Output the (x, y) coordinate of the center of the cell containing the given text.  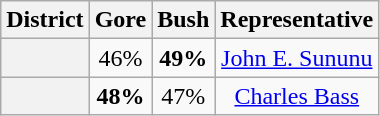
49% (184, 58)
46% (120, 58)
Gore (120, 20)
District (45, 20)
47% (184, 96)
John E. Sununu (297, 58)
Representative (297, 20)
Charles Bass (297, 96)
48% (120, 96)
Bush (184, 20)
